For the text-containing cell, return its midpoint in [X, Y] coordinate format. 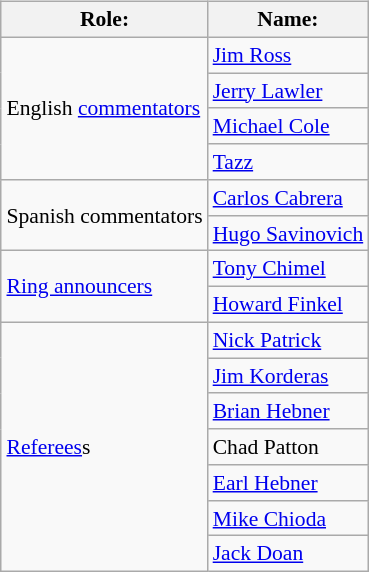
Spanish commentators [104, 216]
Ring announcers [104, 286]
Name: [288, 20]
Howard Finkel [288, 305]
Chad Patton [288, 447]
Refereess [104, 446]
Jerry Lawler [288, 91]
Jack Doan [288, 554]
Brian Hebner [288, 411]
Earl Hebner [288, 483]
Jim Ross [288, 55]
Michael Cole [288, 126]
Nick Patrick [288, 340]
Mike Chioda [288, 518]
Jim Korderas [288, 376]
Carlos Cabrera [288, 198]
Hugo Savinovich [288, 233]
Tony Chimel [288, 269]
English commentators [104, 108]
Tazz [288, 162]
Role: [104, 20]
